Return (X, Y) of the center of cell containing provided text 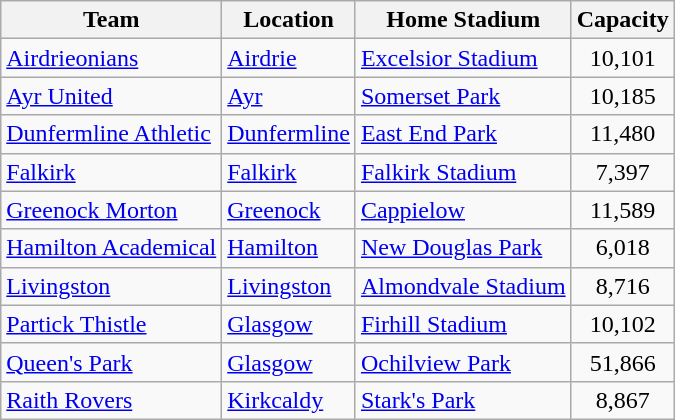
Almondvale Stadium (463, 286)
Ayr (289, 96)
Queen's Park (112, 362)
Greenock (289, 210)
Airdrieonians (112, 58)
Partick Thistle (112, 324)
Hamilton (289, 248)
New Douglas Park (463, 248)
10,101 (622, 58)
Ayr United (112, 96)
Airdrie (289, 58)
Kirkcaldy (289, 400)
Stark's Park (463, 400)
Home Stadium (463, 20)
Team (112, 20)
East End Park (463, 134)
Cappielow (463, 210)
11,589 (622, 210)
10,102 (622, 324)
Somerset Park (463, 96)
8,716 (622, 286)
Firhill Stadium (463, 324)
10,185 (622, 96)
7,397 (622, 172)
Dunfermline (289, 134)
11,480 (622, 134)
Capacity (622, 20)
Location (289, 20)
51,866 (622, 362)
6,018 (622, 248)
8,867 (622, 400)
Ochilview Park (463, 362)
Falkirk Stadium (463, 172)
Dunfermline Athletic (112, 134)
Raith Rovers (112, 400)
Excelsior Stadium (463, 58)
Greenock Morton (112, 210)
Hamilton Academical (112, 248)
